Return (X, Y) of the center of cell containing provided text 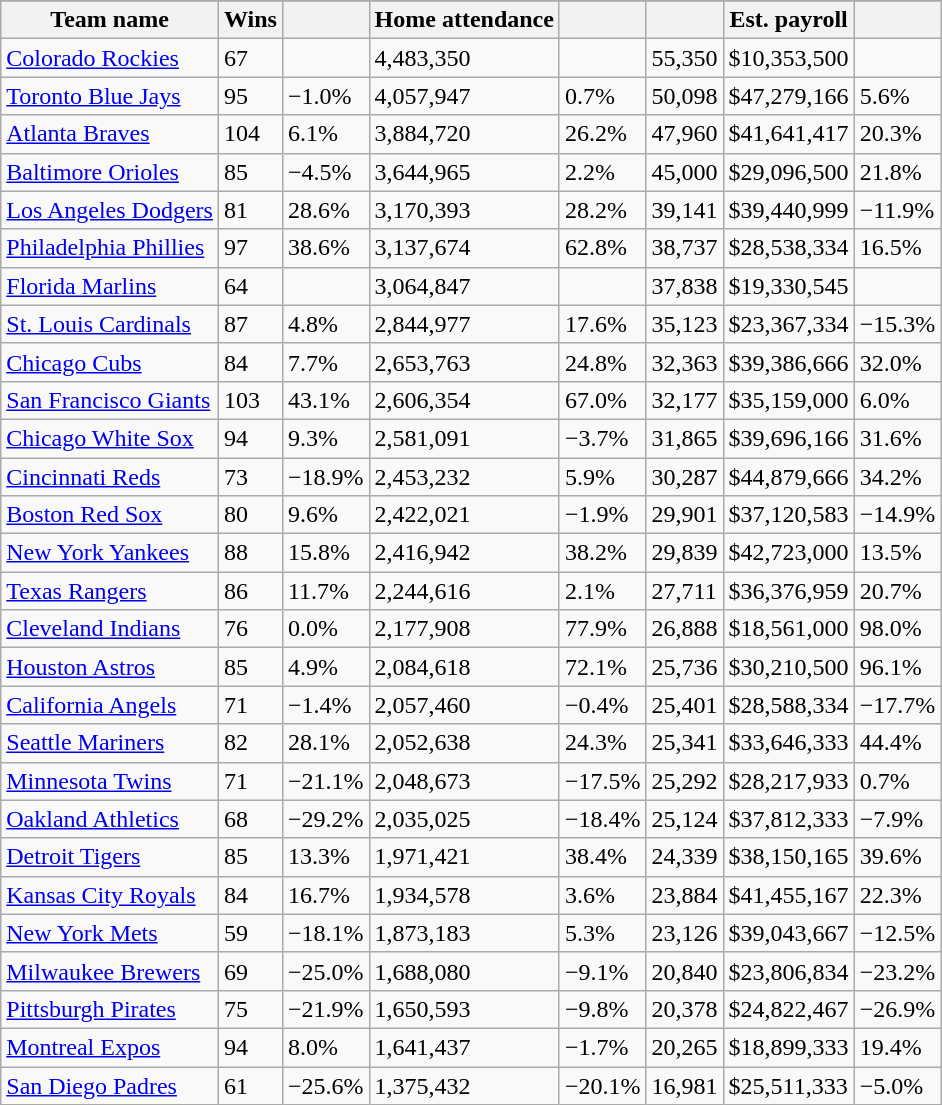
27,711 (684, 591)
45,000 (684, 172)
26.2% (602, 134)
28.1% (326, 743)
25,124 (684, 819)
32,177 (684, 400)
38,737 (684, 248)
−1.4% (326, 705)
86 (250, 591)
$39,696,166 (788, 438)
5.3% (602, 933)
$28,588,334 (788, 705)
24.8% (602, 362)
81 (250, 210)
2,048,673 (464, 781)
−12.5% (898, 933)
22.3% (898, 895)
9.3% (326, 438)
$28,217,933 (788, 781)
4.9% (326, 667)
San Francisco Giants (110, 400)
St. Louis Cardinals (110, 324)
38.2% (602, 553)
−5.0% (898, 1085)
62.8% (602, 248)
35,123 (684, 324)
3,064,847 (464, 286)
$33,646,333 (788, 743)
2,581,091 (464, 438)
38.6% (326, 248)
3,644,965 (464, 172)
43.1% (326, 400)
2,422,021 (464, 515)
$30,210,500 (788, 667)
Houston Astros (110, 667)
3,170,393 (464, 210)
Boston Red Sox (110, 515)
Detroit Tigers (110, 857)
−15.3% (898, 324)
82 (250, 743)
72.1% (602, 667)
75 (250, 1009)
61 (250, 1085)
−7.9% (898, 819)
9.6% (326, 515)
−4.5% (326, 172)
$39,440,999 (788, 210)
$47,279,166 (788, 96)
13.3% (326, 857)
−26.9% (898, 1009)
$44,879,666 (788, 477)
$39,043,667 (788, 933)
50,098 (684, 96)
103 (250, 400)
2,606,354 (464, 400)
Los Angeles Dodgers (110, 210)
$29,096,500 (788, 172)
Texas Rangers (110, 591)
67 (250, 58)
−21.1% (326, 781)
4,057,947 (464, 96)
−14.9% (898, 515)
1,934,578 (464, 895)
67.0% (602, 400)
3,137,674 (464, 248)
98.0% (898, 629)
−29.2% (326, 819)
44.4% (898, 743)
20,840 (684, 971)
24.3% (602, 743)
88 (250, 553)
23,884 (684, 895)
−9.1% (602, 971)
11.7% (326, 591)
−18.4% (602, 819)
$23,806,834 (788, 971)
$41,455,167 (788, 895)
Oakland Athletics (110, 819)
−18.9% (326, 477)
29,839 (684, 553)
$18,899,333 (788, 1047)
$38,150,165 (788, 857)
$41,641,417 (788, 134)
2.1% (602, 591)
Cleveland Indians (110, 629)
23,126 (684, 933)
2,844,977 (464, 324)
38.4% (602, 857)
Florida Marlins (110, 286)
55,350 (684, 58)
29,901 (684, 515)
Wins (250, 20)
28.6% (326, 210)
−0.4% (602, 705)
31,865 (684, 438)
6.0% (898, 400)
2,416,942 (464, 553)
26,888 (684, 629)
25,292 (684, 781)
Colorado Rockies (110, 58)
New York Yankees (110, 553)
96.1% (898, 667)
Toronto Blue Jays (110, 96)
Home attendance (464, 20)
17.6% (602, 324)
Milwaukee Brewers (110, 971)
−21.9% (326, 1009)
$28,538,334 (788, 248)
6.1% (326, 134)
25,401 (684, 705)
20.3% (898, 134)
104 (250, 134)
95 (250, 96)
16.7% (326, 895)
16,981 (684, 1085)
−25.6% (326, 1085)
97 (250, 248)
Chicago White Sox (110, 438)
New York Mets (110, 933)
−20.1% (602, 1085)
−18.1% (326, 933)
77.9% (602, 629)
20,265 (684, 1047)
$18,561,000 (788, 629)
Philadelphia Phillies (110, 248)
8.0% (326, 1047)
28.2% (602, 210)
−25.0% (326, 971)
−1.9% (602, 515)
3,884,720 (464, 134)
Kansas City Royals (110, 895)
$25,511,333 (788, 1085)
Minnesota Twins (110, 781)
87 (250, 324)
2,084,618 (464, 667)
−17.5% (602, 781)
$37,120,583 (788, 515)
3.6% (602, 895)
1,688,080 (464, 971)
80 (250, 515)
Chicago Cubs (110, 362)
2,653,763 (464, 362)
$42,723,000 (788, 553)
−3.7% (602, 438)
$23,367,334 (788, 324)
64 (250, 286)
76 (250, 629)
$24,822,467 (788, 1009)
32,363 (684, 362)
31.6% (898, 438)
$10,353,500 (788, 58)
$35,159,000 (788, 400)
−17.7% (898, 705)
2,453,232 (464, 477)
30,287 (684, 477)
1,650,593 (464, 1009)
2,177,908 (464, 629)
4,483,350 (464, 58)
7.7% (326, 362)
Team name (110, 20)
−1.7% (602, 1047)
−1.0% (326, 96)
−23.2% (898, 971)
21.8% (898, 172)
California Angels (110, 705)
2.2% (602, 172)
68 (250, 819)
2,035,025 (464, 819)
1,873,183 (464, 933)
2,052,638 (464, 743)
69 (250, 971)
1,641,437 (464, 1047)
−11.9% (898, 210)
37,838 (684, 286)
73 (250, 477)
5.6% (898, 96)
47,960 (684, 134)
2,244,616 (464, 591)
1,375,432 (464, 1085)
4.8% (326, 324)
39,141 (684, 210)
20,378 (684, 1009)
16.5% (898, 248)
Atlanta Braves (110, 134)
39.6% (898, 857)
13.5% (898, 553)
2,057,460 (464, 705)
$39,386,666 (788, 362)
$37,812,333 (788, 819)
24,339 (684, 857)
−9.8% (602, 1009)
19.4% (898, 1047)
$19,330,545 (788, 286)
Cincinnati Reds (110, 477)
1,971,421 (464, 857)
25,341 (684, 743)
0.0% (326, 629)
San Diego Padres (110, 1085)
Baltimore Orioles (110, 172)
34.2% (898, 477)
20.7% (898, 591)
$36,376,959 (788, 591)
Seattle Mariners (110, 743)
32.0% (898, 362)
59 (250, 933)
Est. payroll (788, 20)
5.9% (602, 477)
Montreal Expos (110, 1047)
25,736 (684, 667)
15.8% (326, 553)
Pittsburgh Pirates (110, 1009)
